Capture the cell that displays the provided text and extract its (X, Y) central coordinate. 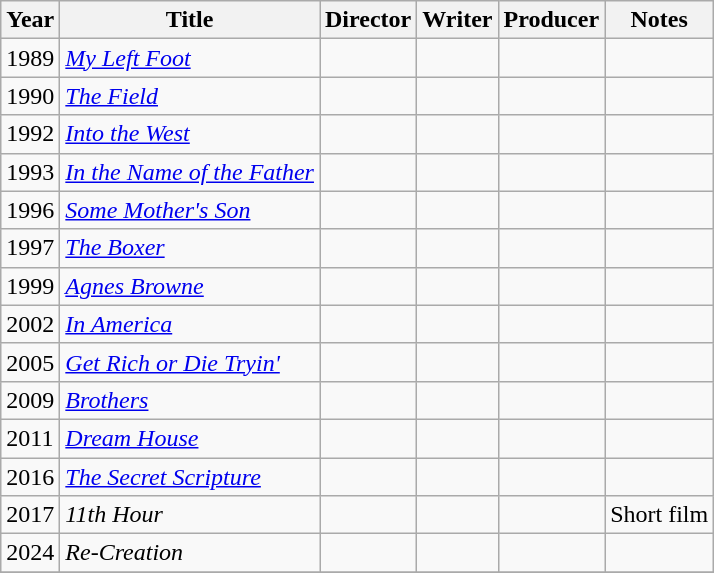
2002 (30, 324)
Short film (660, 515)
1989 (30, 58)
2011 (30, 438)
Some Mother's Son (190, 210)
1993 (30, 172)
Year (30, 20)
Into the West (190, 134)
Dream House (190, 438)
Director (368, 20)
2016 (30, 477)
1990 (30, 96)
My Left Foot (190, 58)
11th Hour (190, 515)
The Field (190, 96)
In the Name of the Father (190, 172)
1996 (30, 210)
Re-Creation (190, 553)
Brothers (190, 400)
Agnes Browne (190, 286)
Get Rich or Die Tryin' (190, 362)
Writer (458, 20)
2024 (30, 553)
Notes (660, 20)
2017 (30, 515)
2009 (30, 400)
The Boxer (190, 248)
Title (190, 20)
1999 (30, 286)
1997 (30, 248)
In America (190, 324)
2005 (30, 362)
The Secret Scripture (190, 477)
1992 (30, 134)
Producer (552, 20)
